Scan for the cell matching the given text and deliver its (X, Y) coordinate at center. 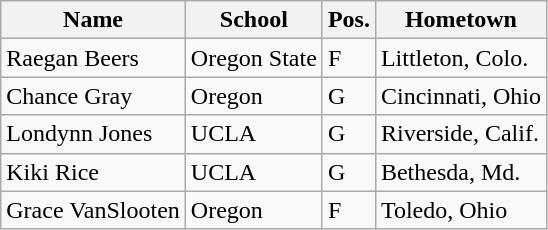
Cincinnati, Ohio (460, 96)
Littleton, Colo. (460, 58)
Riverside, Calif. (460, 134)
School (254, 20)
Hometown (460, 20)
Toledo, Ohio (460, 210)
Grace VanSlooten (94, 210)
Londynn Jones (94, 134)
Name (94, 20)
Chance Gray (94, 96)
Kiki Rice (94, 172)
Raegan Beers (94, 58)
Bethesda, Md. (460, 172)
Oregon State (254, 58)
Pos. (348, 20)
